Capture the cell that displays the provided text and extract its (x, y) central coordinate. 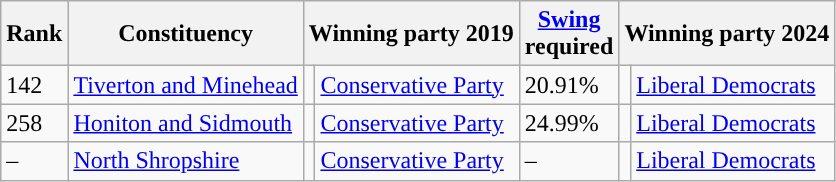
Honiton and Sidmouth (186, 123)
258 (34, 123)
Constituency (186, 34)
Winning party 2024 (727, 34)
North Shropshire (186, 161)
142 (34, 85)
Tiverton and Minehead (186, 85)
24.99% (569, 123)
Swing required (569, 34)
20.91% (569, 85)
Winning party 2019 (411, 34)
Rank (34, 34)
